Search for the cell housing the specified text and yield its [X, Y] center coordinate. 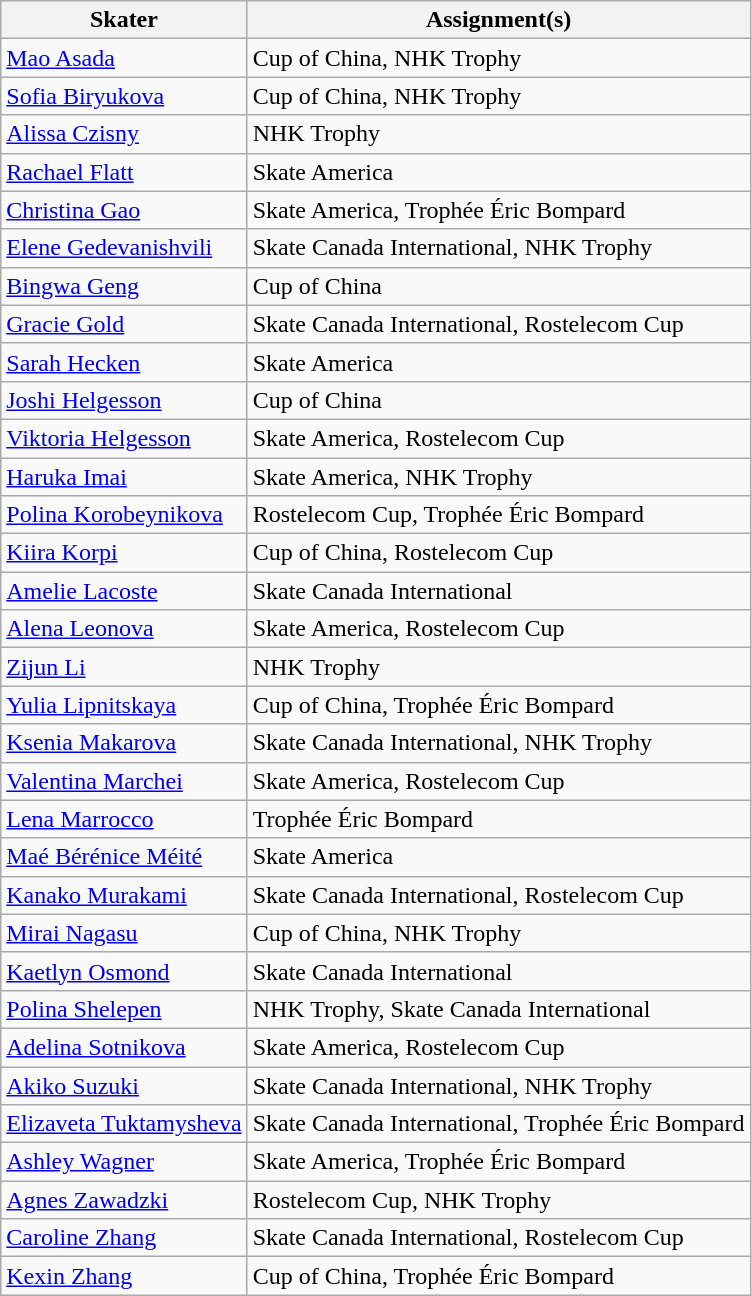
Polina Korobeynikova [124, 515]
Valentina Marchei [124, 781]
Yulia Lipnitskaya [124, 705]
Elizaveta Tuktamysheva [124, 1124]
Sarah Hecken [124, 362]
Cup of China, Rostelecom Cup [498, 553]
Zijun Li [124, 667]
Mirai Nagasu [124, 933]
Kanako Murakami [124, 895]
Skate Canada International, Trophée Éric Bompard [498, 1124]
Rostelecom Cup, NHK Trophy [498, 1200]
Gracie Gold [124, 324]
Trophée Éric Bompard [498, 819]
Rachael Flatt [124, 172]
NHK Trophy, Skate Canada International [498, 1009]
Maé Bérénice Méité [124, 857]
Elene Gedevanishvili [124, 248]
Christina Gao [124, 210]
Caroline Zhang [124, 1238]
Mao Asada [124, 58]
Akiko Suzuki [124, 1085]
Kexin Zhang [124, 1276]
Joshi Helgesson [124, 400]
Amelie Lacoste [124, 591]
Rostelecom Cup, Trophée Éric Bompard [498, 515]
Sofia Biryukova [124, 96]
Kaetlyn Osmond [124, 971]
Viktoria Helgesson [124, 438]
Ashley Wagner [124, 1162]
Assignment(s) [498, 20]
Alena Leonova [124, 629]
Haruka Imai [124, 477]
Alissa Czisny [124, 134]
Adelina Sotnikova [124, 1047]
Agnes Zawadzki [124, 1200]
Polina Shelepen [124, 1009]
Lena Marrocco [124, 819]
Kiira Korpi [124, 553]
Ksenia Makarova [124, 743]
Skate America, NHK Trophy [498, 477]
Bingwa Geng [124, 286]
Skater [124, 20]
